Detect which cell encompasses the target text, then output its [x, y] center coordinate. 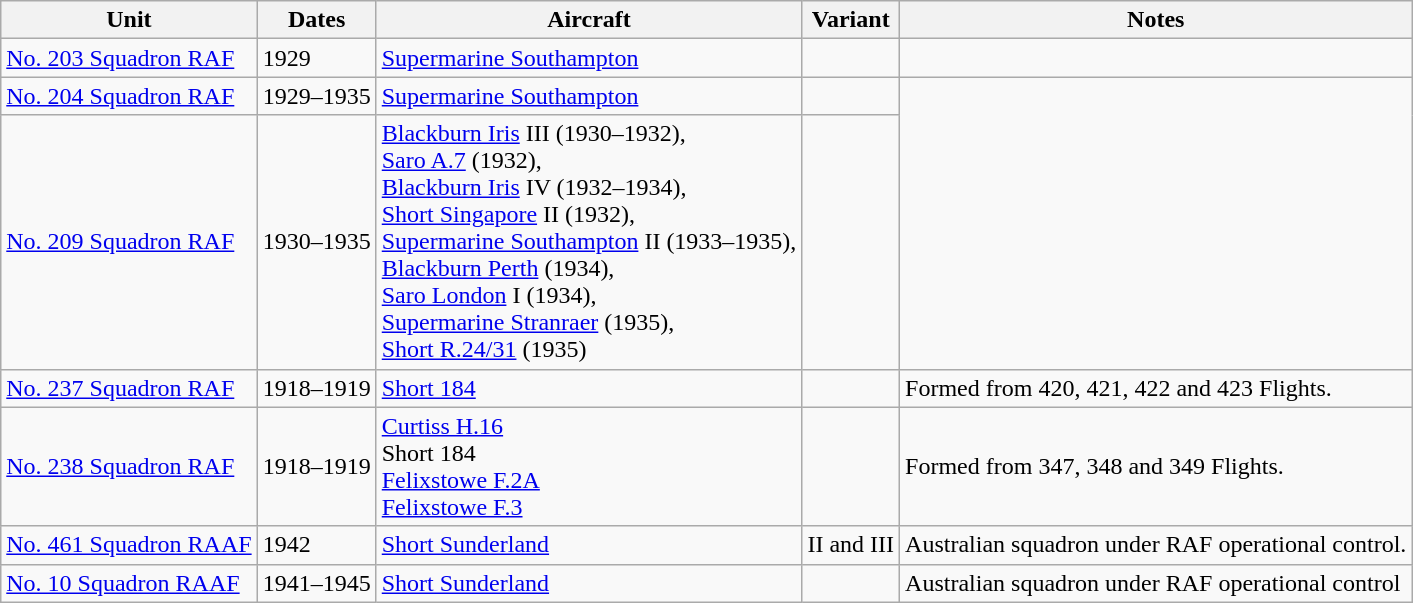
Australian squadron under RAF operational control. [1156, 545]
1930–1935 [316, 242]
Formed from 420, 421, 422 and 423 Flights. [1156, 388]
Formed from 347, 348 and 349 Flights. [1156, 466]
1941–1945 [316, 583]
Unit [129, 20]
Variant [851, 20]
No. 461 Squadron RAAF [129, 545]
Dates [316, 20]
Short 184 [589, 388]
1942 [316, 545]
Australian squadron under RAF operational control [1156, 583]
No. 238 Squadron RAF [129, 466]
1929–1935 [316, 96]
No. 10 Squadron RAAF [129, 583]
Aircraft [589, 20]
Notes [1156, 20]
No. 209 Squadron RAF [129, 242]
No. 204 Squadron RAF [129, 96]
Curtiss H.16Short 184Felixstowe F.2AFelixstowe F.3 [589, 466]
No. 203 Squadron RAF [129, 58]
1929 [316, 58]
II and III [851, 545]
No. 237 Squadron RAF [129, 388]
